Find where the given text appears and provide that cell's center as (x, y) coordinate. 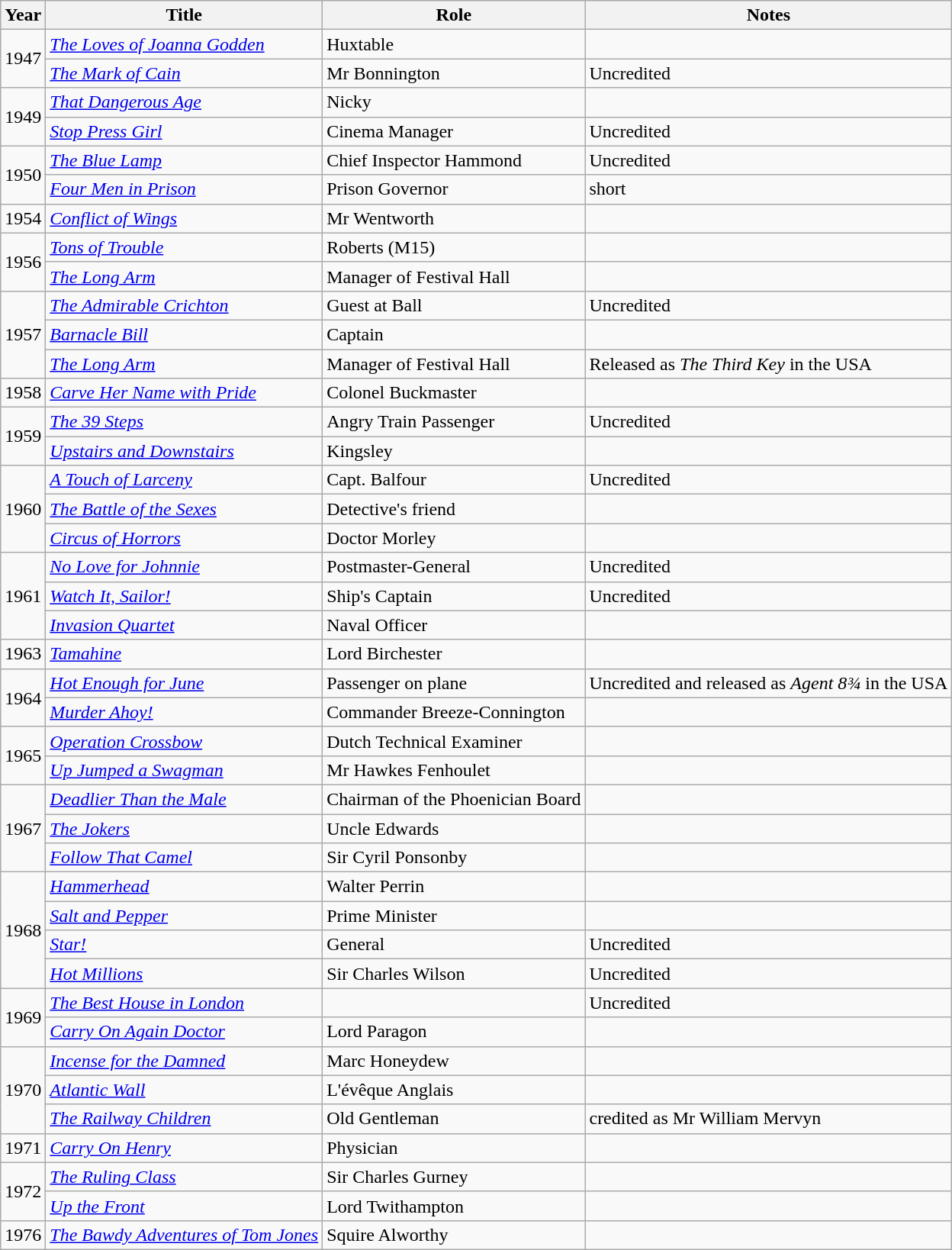
Chairman of the Phoenician Board (454, 799)
Operation Crossbow (185, 741)
Atlantic Wall (185, 1090)
Chief Inspector Hammond (454, 160)
Title (185, 15)
Marc Honeydew (454, 1061)
1967 (23, 828)
Mr Bonnington (454, 73)
Passenger on plane (454, 683)
Four Men in Prison (185, 189)
Tons of Trouble (185, 247)
1971 (23, 1148)
Sir Cyril Ponsonby (454, 858)
The Admirable Crichton (185, 305)
short (769, 189)
The 39 Steps (185, 422)
The Bawdy Adventures of Tom Jones (185, 1235)
1957 (23, 334)
1969 (23, 1017)
Incense for the Damned (185, 1061)
Colonel Buckmaster (454, 393)
Dutch Technical Examiner (454, 741)
The Railway Children (185, 1119)
Uncle Edwards (454, 828)
Sir Charles Wilson (454, 974)
Old Gentleman (454, 1119)
Deadlier Than the Male (185, 799)
Squire Alworthy (454, 1235)
Hot Millions (185, 974)
1949 (23, 117)
Salt and Pepper (185, 916)
Capt. Balfour (454, 480)
1959 (23, 437)
The Mark of Cain (185, 73)
The Best House in London (185, 1003)
Guest at Ball (454, 305)
1956 (23, 262)
Walter Perrin (454, 887)
Carve Her Name with Pride (185, 393)
Detective's friend (454, 509)
Up the Front (185, 1206)
1964 (23, 697)
Follow That Camel (185, 858)
Year (23, 15)
Ship's Captain (454, 596)
Released as The Third Key in the USA (769, 364)
Doctor Morley (454, 538)
Mr Wentworth (454, 218)
Murder Ahoy! (185, 712)
Roberts (M15) (454, 247)
1947 (23, 59)
Commander Breeze-Connington (454, 712)
Up Jumped a Swagman (185, 770)
Mr Hawkes Fenhoulet (454, 770)
Uncredited and released as Agent 8¾ in the USA (769, 683)
Lord Paragon (454, 1032)
Cinema Manager (454, 131)
credited as Mr William Mervyn (769, 1119)
The Jokers (185, 828)
Conflict of Wings (185, 218)
The Loves of Joanna Godden (185, 44)
Barnacle Bill (185, 334)
Lord Birchester (454, 654)
1963 (23, 654)
1950 (23, 175)
Kingsley (454, 451)
That Dangerous Age (185, 102)
Nicky (454, 102)
1965 (23, 755)
Huxtable (454, 44)
Prison Governor (454, 189)
Angry Train Passenger (454, 422)
Watch It, Sailor! (185, 596)
The Blue Lamp (185, 160)
Circus of Horrors (185, 538)
Tamahine (185, 654)
A Touch of Larceny (185, 480)
Upstairs and Downstairs (185, 451)
Stop Press Girl (185, 131)
1961 (23, 596)
1970 (23, 1090)
1968 (23, 930)
Physician (454, 1148)
The Ruling Class (185, 1177)
Carry On Again Doctor (185, 1032)
Star! (185, 945)
Prime Minister (454, 916)
Lord Twithampton (454, 1206)
Invasion Quartet (185, 625)
Carry On Henry (185, 1148)
1954 (23, 218)
1972 (23, 1191)
General (454, 945)
Notes (769, 15)
1960 (23, 509)
Postmaster-General (454, 567)
The Battle of the Sexes (185, 509)
Hot Enough for June (185, 683)
1958 (23, 393)
No Love for Johnnie (185, 567)
Role (454, 15)
Naval Officer (454, 625)
1976 (23, 1235)
L'évêque Anglais (454, 1090)
Sir Charles Gurney (454, 1177)
Captain (454, 334)
Hammerhead (185, 887)
